From the cell containing the given text, extract its center point as [x, y] coordinate. 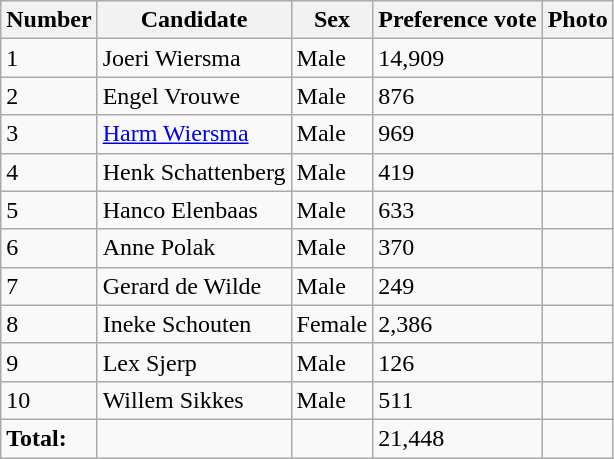
Gerard de Wilde [194, 286]
5 [49, 210]
9 [49, 362]
7 [49, 286]
Ineke Schouten [194, 324]
419 [458, 172]
14,909 [458, 58]
8 [49, 324]
2 [49, 96]
Engel Vrouwe [194, 96]
Preference vote [458, 20]
969 [458, 134]
6 [49, 248]
Female [332, 324]
Photo [578, 20]
10 [49, 400]
370 [458, 248]
3 [49, 134]
126 [458, 362]
21,448 [458, 438]
249 [458, 286]
1 [49, 58]
Sex [332, 20]
Hanco Elenbaas [194, 210]
4 [49, 172]
Number [49, 20]
Joeri Wiersma [194, 58]
Anne Polak [194, 248]
511 [458, 400]
633 [458, 210]
Henk Schattenberg [194, 172]
Lex Sjerp [194, 362]
Harm Wiersma [194, 134]
Candidate [194, 20]
Willem Sikkes [194, 400]
2,386 [458, 324]
Total: [49, 438]
876 [458, 96]
